Scan for the cell matching the given text and deliver its (X, Y) coordinate at center. 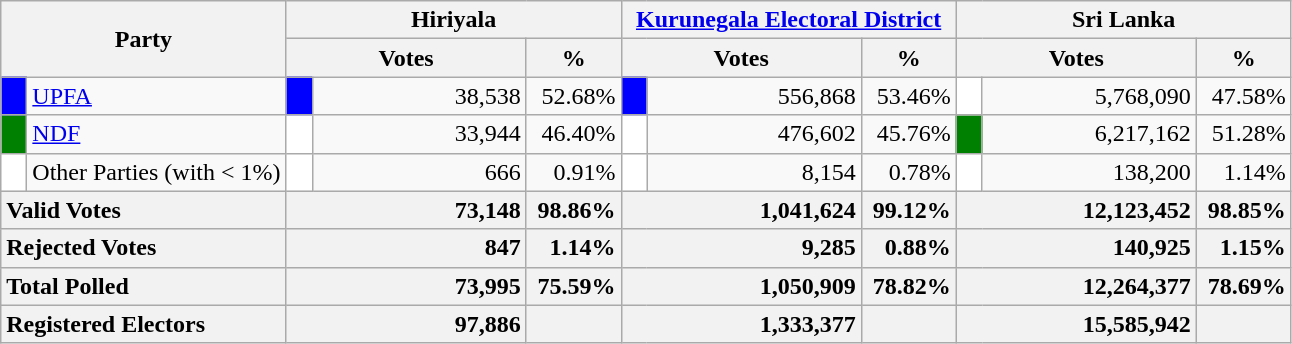
51.28% (1244, 134)
99.12% (908, 210)
46.40% (574, 134)
Kurunegala Electoral District (788, 20)
6,217,162 (1089, 134)
Valid Votes (144, 210)
47.58% (1244, 96)
78.82% (908, 286)
847 (406, 248)
138,200 (1089, 172)
0.88% (908, 248)
1,333,377 (741, 324)
UPFA (156, 96)
73,148 (406, 210)
12,123,452 (1076, 210)
1.15% (1244, 248)
98.86% (574, 210)
9,285 (741, 248)
0.91% (574, 172)
15,585,942 (1076, 324)
12,264,377 (1076, 286)
1,041,624 (741, 210)
78.69% (1244, 286)
Registered Electors (144, 324)
Total Polled (144, 286)
53.46% (908, 96)
38,538 (419, 96)
140,925 (1076, 248)
98.85% (1244, 210)
Sri Lanka (1124, 20)
Other Parties (with < 1%) (156, 172)
52.68% (574, 96)
476,602 (754, 134)
75.59% (574, 286)
666 (419, 172)
Party (144, 39)
Rejected Votes (144, 248)
5,768,090 (1089, 96)
73,995 (406, 286)
556,868 (754, 96)
NDF (156, 134)
8,154 (754, 172)
97,886 (406, 324)
0.78% (908, 172)
45.76% (908, 134)
Hiriyala (454, 20)
1,050,909 (741, 286)
33,944 (419, 134)
